Provide the (X, Y) coordinate of the cell's center where the given text is located.  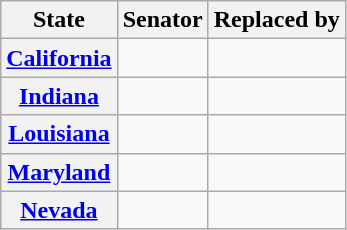
Louisiana (59, 134)
Nevada (59, 210)
State (59, 20)
California (59, 58)
Senator (162, 20)
Indiana (59, 96)
Replaced by (276, 20)
Maryland (59, 172)
